Identify which cell holds the provided text, then report its (x, y) central coordinate. 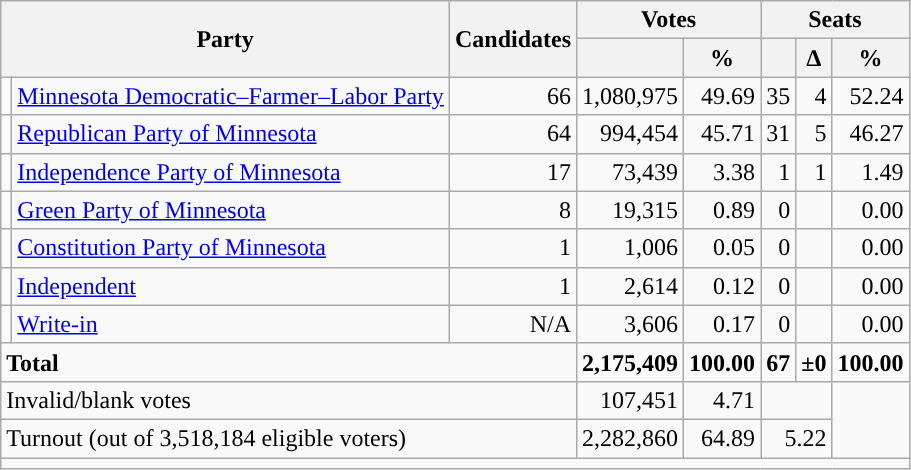
1.49 (870, 172)
49.69 (722, 96)
∆ (814, 58)
66 (512, 96)
1,006 (630, 248)
Party (226, 39)
3.38 (722, 172)
Seats (835, 20)
Total (289, 362)
Independence Party of Minnesota (231, 172)
107,451 (630, 400)
±0 (814, 362)
3,606 (630, 324)
2,614 (630, 286)
64.89 (722, 438)
4 (814, 96)
8 (512, 210)
0.17 (722, 324)
2,175,409 (630, 362)
Write-in (231, 324)
52.24 (870, 96)
Republican Party of Minnesota (231, 134)
Turnout (out of 3,518,184 eligible voters) (289, 438)
5 (814, 134)
17 (512, 172)
Minnesota Democratic–Farmer–Labor Party (231, 96)
0.89 (722, 210)
Votes (669, 20)
4.71 (722, 400)
0.12 (722, 286)
Constitution Party of Minnesota (231, 248)
5.22 (796, 438)
Invalid/blank votes (289, 400)
Independent (231, 286)
1,080,975 (630, 96)
67 (778, 362)
994,454 (630, 134)
64 (512, 134)
0.05 (722, 248)
46.27 (870, 134)
Candidates (512, 39)
2,282,860 (630, 438)
73,439 (630, 172)
31 (778, 134)
35 (778, 96)
Green Party of Minnesota (231, 210)
45.71 (722, 134)
19,315 (630, 210)
N/A (512, 324)
